Identify which cell holds the provided text, then report its (X, Y) central coordinate. 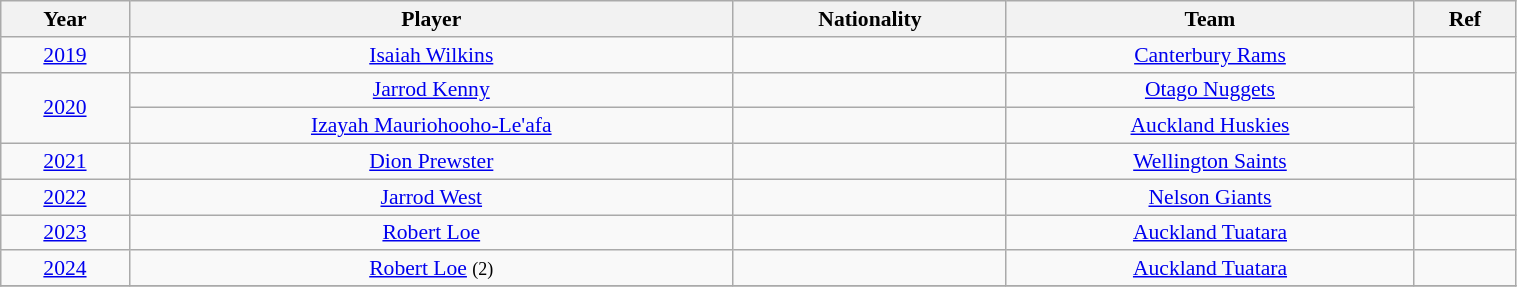
Otago Nuggets (1210, 90)
Jarrod West (431, 197)
Team (1210, 19)
Year (65, 19)
2021 (65, 162)
Robert Loe (2) (431, 269)
Isaiah Wilkins (431, 55)
Izayah Mauriohooho-Le'afa (431, 126)
2019 (65, 55)
Auckland Huskies (1210, 126)
Wellington Saints (1210, 162)
Jarrod Kenny (431, 90)
Canterbury Rams (1210, 55)
Nationality (870, 19)
2022 (65, 197)
Dion Prewster (431, 162)
Robert Loe (431, 233)
Nelson Giants (1210, 197)
Player (431, 19)
2024 (65, 269)
2023 (65, 233)
Ref (1465, 19)
2020 (65, 108)
